For the text-containing cell, return its midpoint in (X, Y) coordinate format. 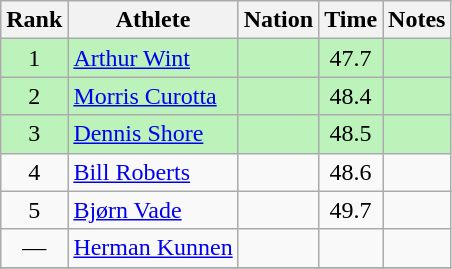
3 (34, 134)
— (34, 248)
5 (34, 210)
48.5 (351, 134)
49.7 (351, 210)
Bill Roberts (153, 172)
Notes (417, 20)
4 (34, 172)
Arthur Wint (153, 58)
Time (351, 20)
Nation (278, 20)
1 (34, 58)
Athlete (153, 20)
Dennis Shore (153, 134)
47.7 (351, 58)
Rank (34, 20)
Bjørn Vade (153, 210)
48.6 (351, 172)
48.4 (351, 96)
Morris Curotta (153, 96)
Herman Kunnen (153, 248)
2 (34, 96)
